Provide the (x, y) coordinate of the cell's center where the given text is located.  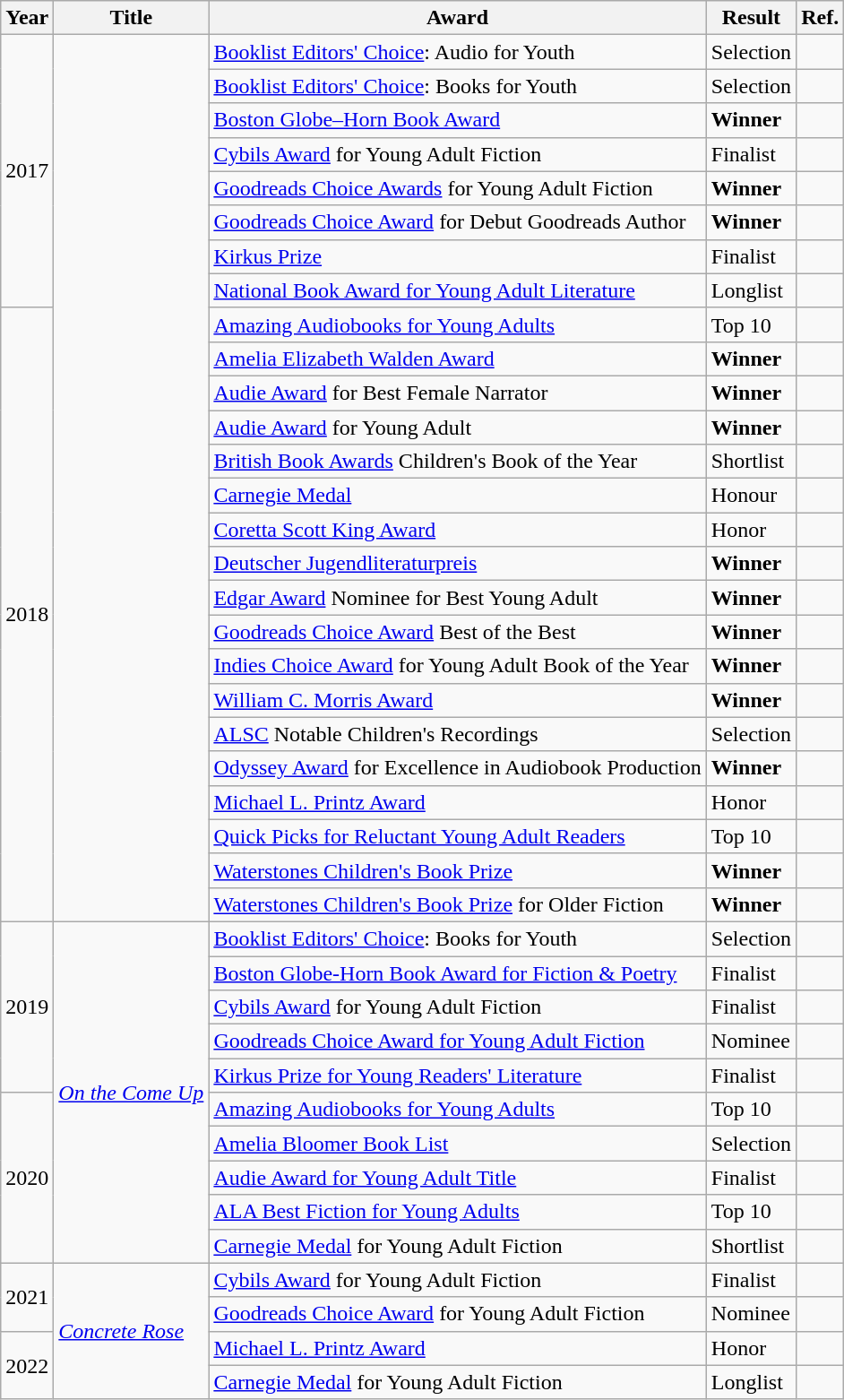
Quick Picks for Reluctant Young Adult Readers (457, 836)
Amelia Elizabeth Walden Award (457, 359)
Edgar Award Nominee for Best Young Adult (457, 598)
2022 (27, 1365)
2020 (27, 1178)
Waterstones Children's Book Prize for Older Fiction (457, 904)
Goodreads Choice Award for Debut Goodreads Author (457, 222)
On the Come Up (131, 1092)
Audie Award for Young Adult (457, 428)
British Book Awards Children's Book of the Year (457, 462)
Boston Globe-Horn Book Award for Fiction & Poetry (457, 972)
National Book Award for Young Adult Literature (457, 290)
ALSC Notable Children's Recordings (457, 734)
Year (27, 18)
Waterstones Children's Book Prize (457, 870)
2017 (27, 171)
Result (751, 18)
Title (131, 18)
Award (457, 18)
Carnegie Medal (457, 496)
2019 (27, 1007)
Kirkus Prize for Young Readers' Literature (457, 1076)
2021 (27, 1297)
Booklist Editors' Choice: Audio for Youth (457, 52)
William C. Morris Award (457, 700)
Deutscher Jugendliteraturpreis (457, 564)
Indies Choice Award for Young Adult Book of the Year (457, 666)
ALA Best Fiction for Young Adults (457, 1212)
Coretta Scott King Award (457, 530)
Goodreads Choice Award Best of the Best (457, 632)
Goodreads Choice Awards for Young Adult Fiction (457, 188)
Audie Award for Young Adult Title (457, 1178)
Amelia Bloomer Book List (457, 1144)
Odyssey Award for Excellence in Audiobook Production (457, 768)
Concrete Rose (131, 1331)
Audie Award for Best Female Narrator (457, 393)
Kirkus Prize (457, 256)
2018 (27, 615)
Ref. (821, 18)
Boston Globe–Horn Book Award (457, 120)
Honour (751, 496)
